Capture the cell that displays the provided text and extract its (x, y) central coordinate. 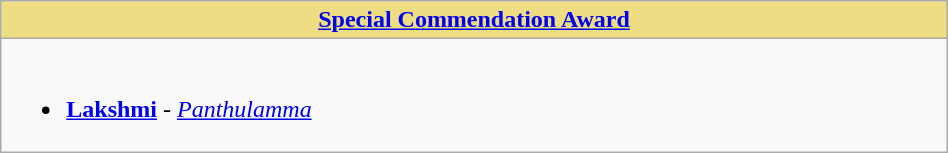
Special Commendation Award (474, 20)
Lakshmi - Panthulamma (474, 96)
